For the text-containing cell, return its midpoint in [x, y] coordinate format. 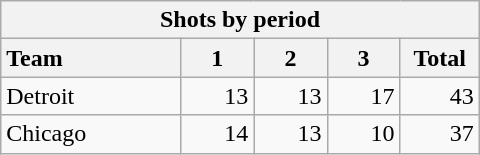
3 [364, 58]
14 [218, 134]
Chicago [91, 134]
Total [440, 58]
2 [290, 58]
Team [91, 58]
17 [364, 96]
10 [364, 134]
43 [440, 96]
Shots by period [240, 20]
37 [440, 134]
1 [218, 58]
Detroit [91, 96]
